Find where the given text appears and provide that cell's center as (x, y) coordinate. 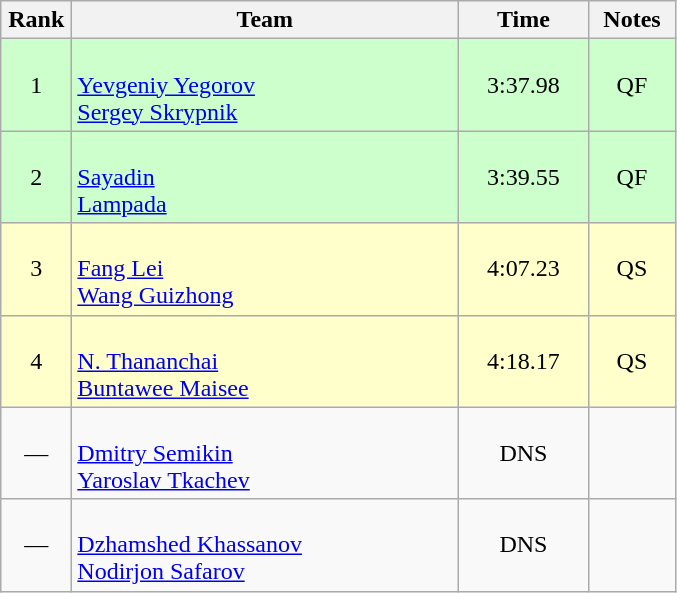
Yevgeniy YegorovSergey Skrypnik (265, 85)
Time (524, 20)
1 (36, 85)
Notes (632, 20)
Dmitry SemikinYaroslav Tkachev (265, 453)
Team (265, 20)
Dzhamshed KhassanovNodirjon Safarov (265, 545)
3:39.55 (524, 177)
2 (36, 177)
3:37.98 (524, 85)
4:18.17 (524, 361)
3 (36, 269)
Fang LeiWang Guizhong (265, 269)
N. ThananchaiBuntawee Maisee (265, 361)
4:07.23 (524, 269)
SayadinLampada (265, 177)
Rank (36, 20)
4 (36, 361)
